Return the (x, y) coordinate for the center point of the cell that contains the specified text.  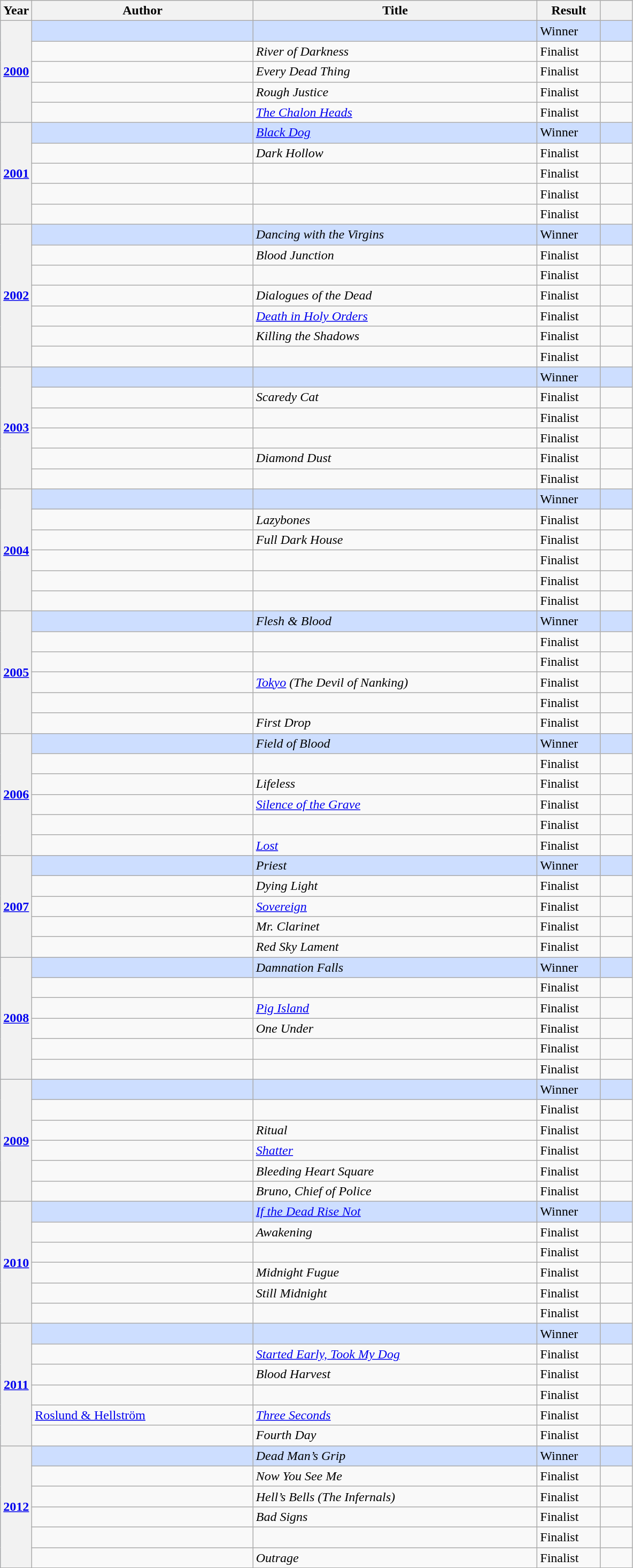
2000 (16, 72)
Bleeding Heart Square (395, 1171)
Ritual (395, 1130)
Author (142, 11)
Pig Island (395, 1008)
2007 (16, 906)
Shatter (395, 1150)
Mr. Clarinet (395, 927)
Result (569, 11)
Started Early, Took My Dog (395, 1354)
Now You See Me (395, 1476)
Dead Man’s Grip (395, 1456)
2002 (16, 295)
Rough Justice (395, 92)
Black Dog (395, 133)
Lazybones (395, 519)
Red Sky Lament (395, 947)
Flesh & Blood (395, 621)
Roslund & Hellström (142, 1415)
2001 (16, 173)
One Under (395, 1028)
Lifeless (395, 784)
Bruno, Chief of Police (395, 1191)
Field of Blood (395, 743)
Bad Signs (395, 1517)
If the Dead Rise Not (395, 1211)
Three Seconds (395, 1415)
2006 (16, 794)
Dying Light (395, 886)
Sovereign (395, 906)
2012 (16, 1506)
Outrage (395, 1558)
Hell’s Bells (The Infernals) (395, 1496)
Every Dead Thing (395, 72)
Still Midnight (395, 1293)
River of Darkness (395, 51)
2005 (16, 672)
Killing the Shadows (395, 336)
2010 (16, 1262)
2011 (16, 1385)
Silence of the Grave (395, 804)
2003 (16, 428)
The Chalon Heads (395, 112)
Midnight Fugue (395, 1273)
Blood Harvest (395, 1374)
Title (395, 11)
Death in Holy Orders (395, 316)
Fourth Day (395, 1435)
Blood Junction (395, 255)
Full Dark House (395, 540)
Damnation Falls (395, 967)
2009 (16, 1140)
Scaredy Cat (395, 397)
Lost (395, 845)
2008 (16, 1018)
Priest (395, 865)
Diamond Dust (395, 458)
Dark Hollow (395, 153)
Year (16, 11)
2004 (16, 550)
Tokyo (The Devil of Nanking) (395, 682)
Dialogues of the Dead (395, 296)
First Drop (395, 723)
Awakening (395, 1232)
Dancing with the Virgins (395, 234)
